Output the (X, Y) coordinate of the center of the cell containing the given text.  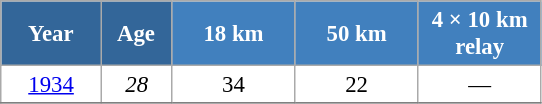
Year (52, 34)
18 km (234, 34)
34 (234, 85)
— (480, 85)
4 × 10 km relay (480, 34)
28 (136, 85)
Age (136, 34)
1934 (52, 85)
22 (356, 85)
50 km (356, 34)
